Output the [x, y] coordinate of the center of the cell containing the given text.  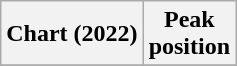
Chart (2022) [72, 34]
Peakposition [189, 34]
